For the text-containing cell, return its midpoint in [x, y] coordinate format. 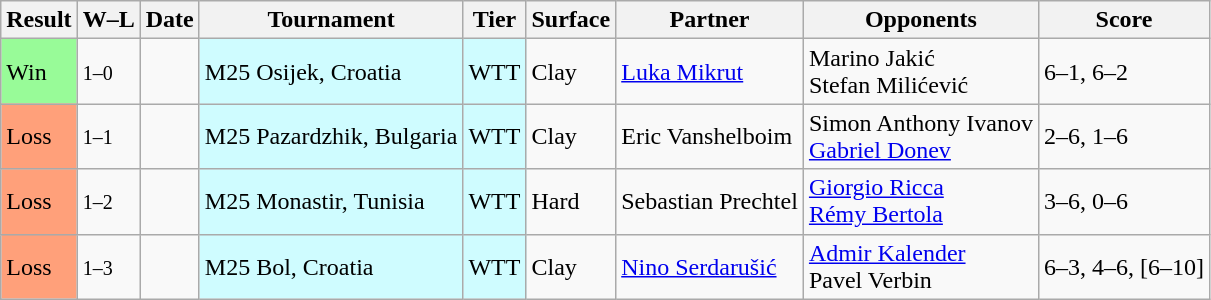
Surface [571, 20]
M25 Monastir, Tunisia [331, 202]
M25 Pazardzhik, Bulgaria [331, 136]
Luka Mikrut [710, 72]
Giorgio Ricca Rémy Bertola [920, 202]
3–6, 0–6 [1124, 202]
Opponents [920, 20]
Nino Serdarušić [710, 266]
Date [170, 20]
1–0 [108, 72]
Tier [494, 20]
1–2 [108, 202]
6–3, 4–6, [6–10] [1124, 266]
Marino Jakić Stefan Milićević [920, 72]
2–6, 1–6 [1124, 136]
M25 Bol, Croatia [331, 266]
W–L [108, 20]
1–3 [108, 266]
Admir Kalender Pavel Verbin [920, 266]
Result [39, 20]
Hard [571, 202]
Eric Vanshelboim [710, 136]
6–1, 6–2 [1124, 72]
Tournament [331, 20]
Score [1124, 20]
1–1 [108, 136]
Simon Anthony Ivanov Gabriel Donev [920, 136]
Partner [710, 20]
M25 Osijek, Croatia [331, 72]
Sebastian Prechtel [710, 202]
Win [39, 72]
